Find where the given text appears and provide that cell's center as [X, Y] coordinate. 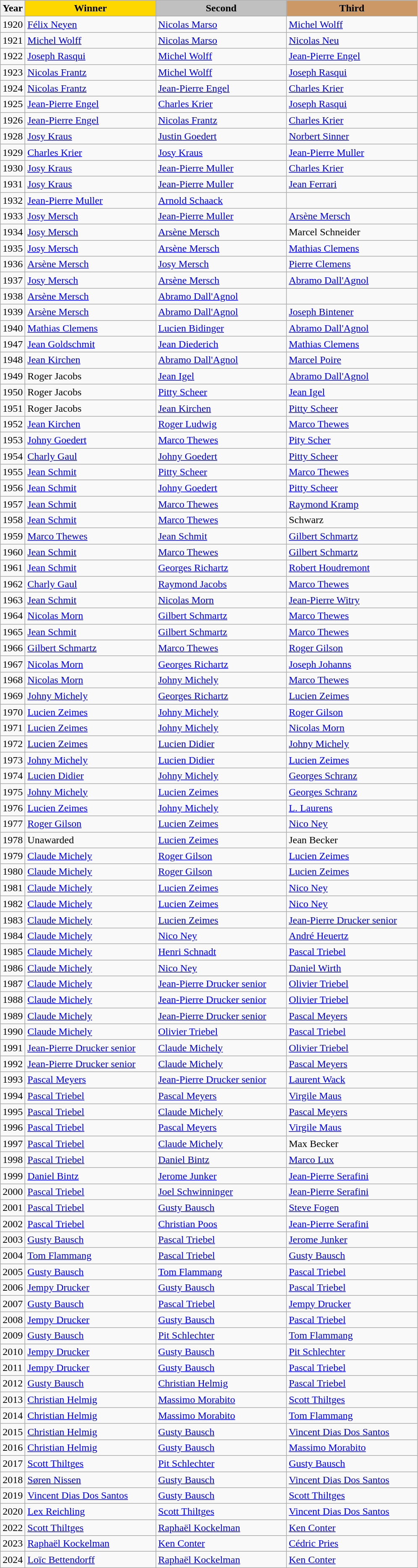
1936 [13, 264]
Joseph Johanns [352, 664]
2007 [13, 1304]
Unawarded [91, 840]
2004 [13, 1256]
1928 [13, 136]
1987 [13, 984]
2016 [13, 1447]
1940 [13, 328]
Marcel Schneider [352, 232]
1990 [13, 1032]
Nicolas Neu [352, 40]
1997 [13, 1144]
1969 [13, 696]
1958 [13, 520]
Raymond Jacobs [221, 584]
2022 [13, 1528]
Norbert Sinner [352, 136]
Daniel Wirth [352, 968]
Marcel Poire [352, 360]
2012 [13, 1384]
1992 [13, 1064]
Lex Reichling [91, 1512]
1979 [13, 856]
Raymond Kramp [352, 504]
1920 [13, 24]
1977 [13, 824]
1925 [13, 104]
Loïc Bettendorff [91, 1560]
André Heuertz [352, 936]
Pierre Clemens [352, 264]
Second [221, 8]
Roger Ludwig [221, 424]
Joel Schwinninger [221, 1192]
Søren Nissen [91, 1479]
1950 [13, 392]
2011 [13, 1368]
1985 [13, 952]
Henri Schnadt [221, 952]
2009 [13, 1336]
1952 [13, 424]
1986 [13, 968]
1971 [13, 728]
1922 [13, 56]
1984 [13, 936]
1967 [13, 664]
2002 [13, 1224]
1982 [13, 904]
1961 [13, 568]
1993 [13, 1080]
1978 [13, 840]
2015 [13, 1431]
1970 [13, 712]
1937 [13, 280]
1994 [13, 1096]
Lucien Bidinger [221, 328]
2006 [13, 1288]
1995 [13, 1112]
1959 [13, 536]
1998 [13, 1160]
Schwarz [352, 520]
1924 [13, 88]
2001 [13, 1208]
2023 [13, 1544]
2024 [13, 1560]
2010 [13, 1352]
1975 [13, 792]
1981 [13, 888]
1968 [13, 680]
Laurent Wack [352, 1080]
Jean-Pierre Witry [352, 600]
1973 [13, 760]
1953 [13, 440]
Third [352, 8]
1980 [13, 872]
2000 [13, 1192]
Jean Diederich [221, 344]
Marco Lux [352, 1160]
2019 [13, 1496]
Year [13, 8]
1929 [13, 152]
Steve Fogen [352, 1208]
1996 [13, 1128]
Robert Houdremont [352, 568]
Christian Poos [221, 1224]
2017 [13, 1463]
Pity Scher [352, 440]
1926 [13, 120]
1933 [13, 216]
Justin Goedert [221, 136]
1947 [13, 344]
1964 [13, 616]
1938 [13, 296]
1923 [13, 72]
1931 [13, 184]
1963 [13, 600]
1974 [13, 776]
1965 [13, 632]
1991 [13, 1048]
2003 [13, 1240]
2020 [13, 1512]
Joseph Bintener [352, 312]
1983 [13, 920]
1934 [13, 232]
1989 [13, 1016]
2005 [13, 1272]
1949 [13, 376]
2018 [13, 1479]
1976 [13, 808]
L. Laurens [352, 808]
1939 [13, 312]
Jean Goldschmit [91, 344]
1956 [13, 488]
1972 [13, 744]
1966 [13, 648]
1999 [13, 1176]
1957 [13, 504]
1935 [13, 248]
Jean Becker [352, 840]
1951 [13, 408]
1954 [13, 456]
Jean Ferrari [352, 184]
1988 [13, 1000]
1932 [13, 200]
1955 [13, 472]
Arnold Schaack [221, 200]
1962 [13, 584]
Cédric Pries [352, 1544]
Winner [91, 8]
1948 [13, 360]
Félix Neyen [91, 24]
2013 [13, 1400]
2008 [13, 1320]
2014 [13, 1415]
1930 [13, 168]
1921 [13, 40]
Max Becker [352, 1144]
1960 [13, 552]
